From the cell containing the given text, extract its center point as (X, Y) coordinate. 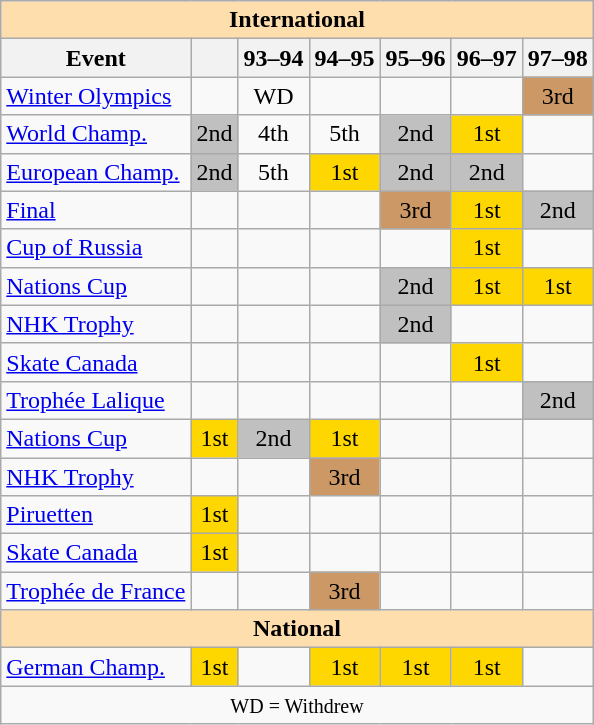
95–96 (416, 58)
WD = Withdrew (297, 705)
Piruetten (96, 515)
Cup of Russia (96, 248)
97–98 (558, 58)
International (297, 20)
Trophée de France (96, 591)
Winter Olympics (96, 96)
National (297, 629)
93–94 (274, 58)
World Champ. (96, 134)
European Champ. (96, 172)
Final (96, 210)
German Champ. (96, 667)
4th (274, 134)
Trophée Lalique (96, 400)
Event (96, 58)
94–95 (344, 58)
WD (274, 96)
96–97 (486, 58)
